Search for the cell housing the specified text and yield its [X, Y] center coordinate. 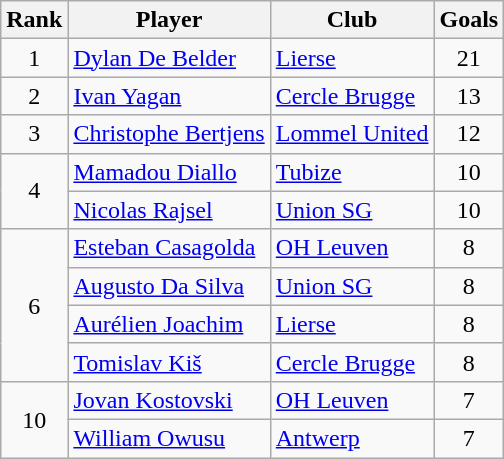
Goals [469, 20]
Aurélien Joachim [169, 324]
Augusto Da Silva [169, 286]
Nicolas Rajsel [169, 210]
William Owusu [169, 438]
Player [169, 20]
Jovan Kostovski [169, 400]
Ivan Yagan [169, 96]
4 [34, 191]
Rank [34, 20]
21 [469, 58]
Club [352, 20]
Tubize [352, 172]
2 [34, 96]
3 [34, 134]
Lommel United [352, 134]
Christophe Bertjens [169, 134]
6 [34, 305]
1 [34, 58]
12 [469, 134]
Antwerp [352, 438]
Esteban Casagolda [169, 248]
Mamadou Diallo [169, 172]
Tomislav Kiš [169, 362]
13 [469, 96]
Dylan De Belder [169, 58]
